Provide the (x, y) coordinate of the cell's center where the given text is located.  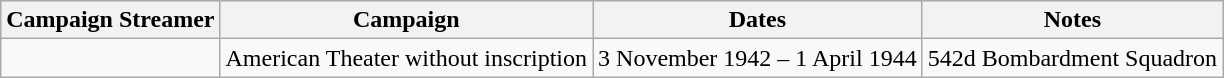
3 November 1942 – 1 April 1944 (758, 58)
542d Bombardment Squadron (1072, 58)
American Theater without inscription (406, 58)
Campaign (406, 20)
Campaign Streamer (110, 20)
Notes (1072, 20)
Dates (758, 20)
